Output the (X, Y) coordinate of the center of the cell containing the given text.  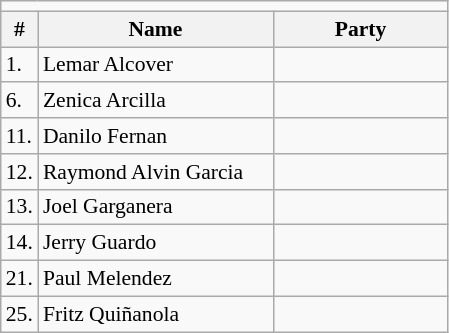
Raymond Alvin Garcia (156, 172)
Joel Garganera (156, 207)
Zenica Arcilla (156, 101)
12. (20, 172)
Jerry Guardo (156, 243)
14. (20, 243)
Party (360, 29)
13. (20, 207)
Lemar Alcover (156, 65)
6. (20, 101)
Fritz Quiñanola (156, 314)
25. (20, 314)
Danilo Fernan (156, 136)
21. (20, 279)
11. (20, 136)
1. (20, 65)
Paul Melendez (156, 279)
Name (156, 29)
# (20, 29)
